Scan for the cell matching the given text and deliver its (X, Y) coordinate at center. 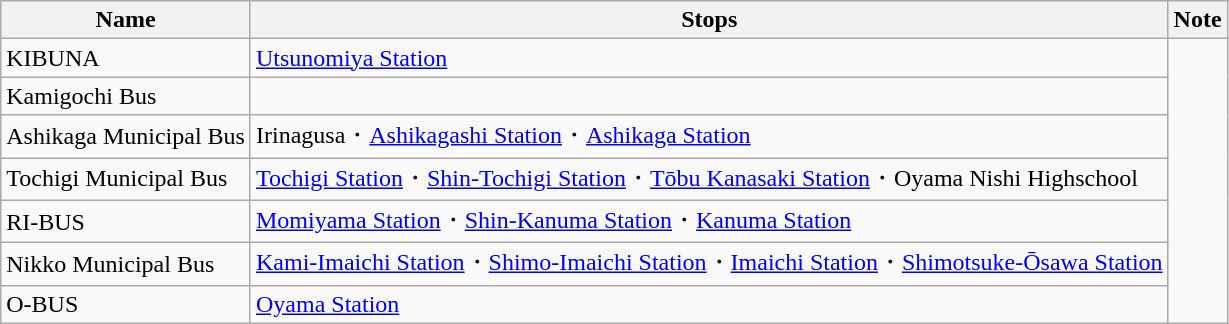
Name (126, 20)
Irinagusa・Ashikagashi Station・Ashikaga Station (709, 136)
Stops (709, 20)
Nikko Municipal Bus (126, 264)
Tochigi Municipal Bus (126, 180)
Momiyama Station・Shin-Kanuma Station・Kanuma Station (709, 222)
Oyama Station (709, 304)
Utsunomiya Station (709, 58)
RI-BUS (126, 222)
Kamigochi Bus (126, 96)
Kami-Imaichi Station・Shimo-Imaichi Station・Imaichi Station・Shimotsuke-Ōsawa Station (709, 264)
Tochigi Station・Shin-Tochigi Station・Tōbu Kanasaki Station・Oyama Nishi Highschool (709, 180)
KIBUNA (126, 58)
Note (1198, 20)
Ashikaga Municipal Bus (126, 136)
O-BUS (126, 304)
